Provide the [x, y] coordinate of the cell's center where the given text is located.  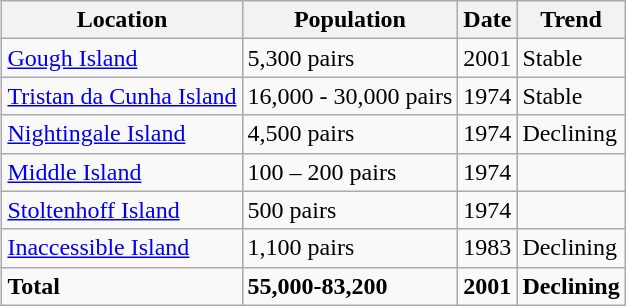
100 – 200 pairs [350, 172]
Date [488, 20]
Nightingale Island [122, 134]
Tristan da Cunha Island [122, 96]
Population [350, 20]
Total [122, 286]
1,100 pairs [350, 248]
Trend [571, 20]
500 pairs [350, 210]
Location [122, 20]
Stoltenhoff Island [122, 210]
4,500 pairs [350, 134]
1983 [488, 248]
55,000-83,200 [350, 286]
5,300 pairs [350, 58]
16,000 - 30,000 pairs [350, 96]
Inaccessible Island [122, 248]
Middle Island [122, 172]
Gough Island [122, 58]
